Determine the [X, Y] coordinate at the center of the cell enclosing the given text.  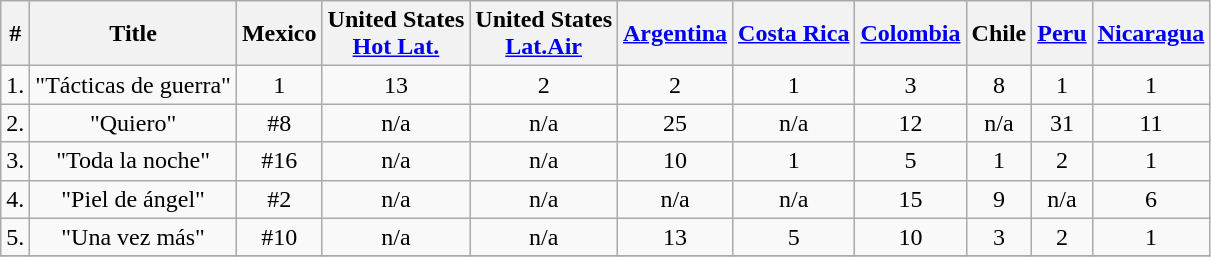
United StatesHot Lat. [396, 34]
United StatesLat.Air [544, 34]
12 [910, 123]
"Una vez más" [134, 237]
31 [1062, 123]
1. [16, 85]
#8 [279, 123]
Chile [999, 34]
25 [676, 123]
Colombia [910, 34]
Nicaragua [1151, 34]
"Tácticas de guerra" [134, 85]
2. [16, 123]
# [16, 34]
Mexico [279, 34]
Peru [1062, 34]
8 [999, 85]
9 [999, 199]
11 [1151, 123]
15 [910, 199]
Argentina [676, 34]
#10 [279, 237]
"Piel de ángel" [134, 199]
3. [16, 161]
5. [16, 237]
#16 [279, 161]
"Toda la noche" [134, 161]
6 [1151, 199]
Costa Rica [794, 34]
4. [16, 199]
Title [134, 34]
"Quiero" [134, 123]
#2 [279, 199]
